Find where the given text appears and provide that cell's center as [X, Y] coordinate. 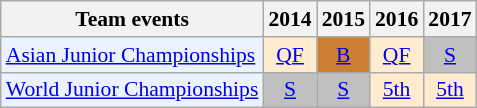
B [344, 55]
2014 [290, 19]
2016 [396, 19]
Team events [132, 19]
Asian Junior Championships [132, 55]
2015 [344, 19]
World Junior Championships [132, 90]
2017 [450, 19]
